Provide the (x, y) coordinate of the cell's center where the given text is located.  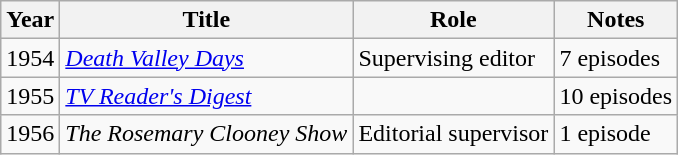
1955 (30, 96)
1 episode (616, 134)
The Rosemary Clooney Show (206, 134)
Death Valley Days (206, 58)
1956 (30, 134)
1954 (30, 58)
Notes (616, 20)
Role (454, 20)
10 episodes (616, 96)
Title (206, 20)
TV Reader's Digest (206, 96)
7 episodes (616, 58)
Supervising editor (454, 58)
Editorial supervisor (454, 134)
Year (30, 20)
